Provide the [X, Y] coordinate of the cell's center where the given text is located.  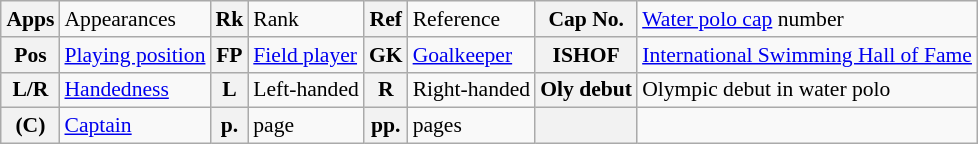
Goalkeeper [472, 55]
p. [230, 126]
Captain [134, 126]
Cap No. [586, 19]
(C) [30, 126]
Right-handed [472, 90]
page [306, 126]
Appearances [134, 19]
GK [386, 55]
Left-handed [306, 90]
Handedness [134, 90]
FP [230, 55]
Pos [30, 55]
pp. [386, 126]
Field player [306, 55]
L [230, 90]
Ref [386, 19]
International Swimming Hall of Fame [807, 55]
Water polo cap number [807, 19]
R [386, 90]
pages [472, 126]
Olympic debut in water polo [807, 90]
Oly debut [586, 90]
Rk [230, 19]
Playing position [134, 55]
Apps [30, 19]
Rank [306, 19]
L/R [30, 90]
ISHOF [586, 55]
Reference [472, 19]
